Find where the given text appears and provide that cell's center as [x, y] coordinate. 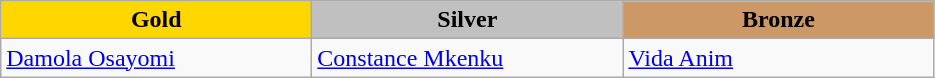
Constance Mkenku [468, 58]
Damola Osayomi [156, 58]
Gold [156, 20]
Vida Anim [778, 58]
Bronze [778, 20]
Silver [468, 20]
